Capture the cell that displays the provided text and extract its [X, Y] central coordinate. 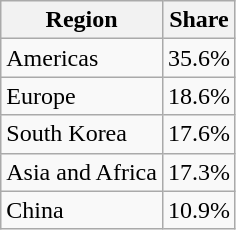
Americas [82, 58]
Share [198, 20]
17.3% [198, 172]
China [82, 210]
Region [82, 20]
Asia and Africa [82, 172]
18.6% [198, 96]
10.9% [198, 210]
17.6% [198, 134]
35.6% [198, 58]
South Korea [82, 134]
Europe [82, 96]
